From the cell containing the given text, extract its center point as [x, y] coordinate. 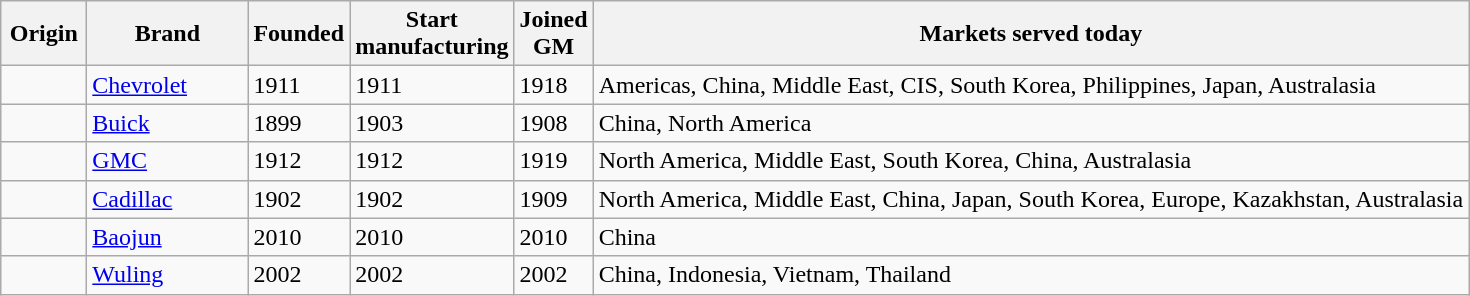
Wuling [168, 275]
1908 [554, 123]
Markets served today [1031, 34]
North America, Middle East, South Korea, China, Australasia [1031, 161]
Joined GM [554, 34]
1909 [554, 199]
1899 [299, 123]
Chevrolet [168, 85]
Americas, China, Middle East, CIS, South Korea, Philippines, Japan, Australasia [1031, 85]
1919 [554, 161]
China [1031, 237]
1918 [554, 85]
Startmanufacturing [432, 34]
China, Indonesia, Vietnam, Thailand [1031, 275]
1903 [432, 123]
North America, Middle East, China, Japan, South Korea, Europe, Kazakhstan, Australasia [1031, 199]
China, North America [1031, 123]
Founded [299, 34]
Baojun [168, 237]
Cadillac [168, 199]
Buick [168, 123]
GMC [168, 161]
Brand [168, 34]
Origin [44, 34]
